Provide the (x, y) coordinate of the cell's center where the given text is located.  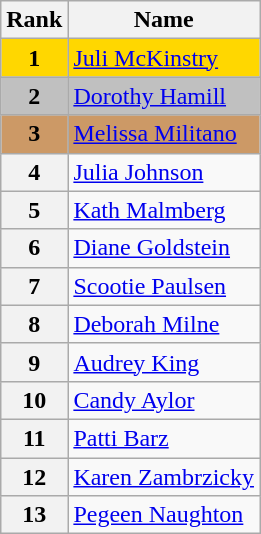
13 (34, 515)
6 (34, 248)
Pegeen Naughton (164, 515)
Scootie Paulsen (164, 286)
Candy Aylor (164, 400)
Melissa Militano (164, 134)
Julia Johnson (164, 172)
4 (34, 172)
Audrey King (164, 362)
Patti Barz (164, 438)
Rank (34, 20)
11 (34, 438)
5 (34, 210)
3 (34, 134)
Deborah Milne (164, 324)
8 (34, 324)
2 (34, 96)
1 (34, 58)
10 (34, 400)
12 (34, 477)
Kath Malmberg (164, 210)
Diane Goldstein (164, 248)
Karen Zambrzicky (164, 477)
9 (34, 362)
Name (164, 20)
Juli McKinstry (164, 58)
Dorothy Hamill (164, 96)
7 (34, 286)
